For the text-containing cell, return its midpoint in (x, y) coordinate format. 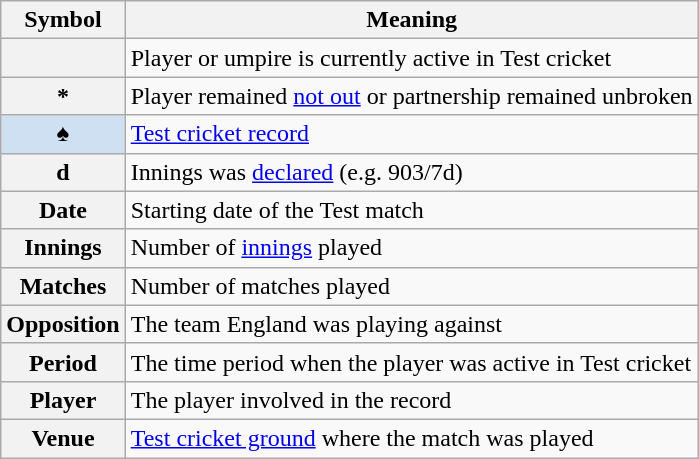
Player (63, 400)
Innings was declared (e.g. 903/7d) (412, 172)
Number of matches played (412, 286)
Test cricket record (412, 134)
Starting date of the Test match (412, 210)
The player involved in the record (412, 400)
Period (63, 362)
Test cricket ground where the match was played (412, 438)
Player remained not out or partnership remained unbroken (412, 96)
Symbol (63, 20)
Opposition (63, 324)
The time period when the player was active in Test cricket (412, 362)
Player or umpire is currently active in Test cricket (412, 58)
Matches (63, 286)
d (63, 172)
♠ (63, 134)
Date (63, 210)
Meaning (412, 20)
Number of innings played (412, 248)
Venue (63, 438)
* (63, 96)
The team England was playing against (412, 324)
Innings (63, 248)
